Provide the [X, Y] coordinate of the cell's center where the given text is located.  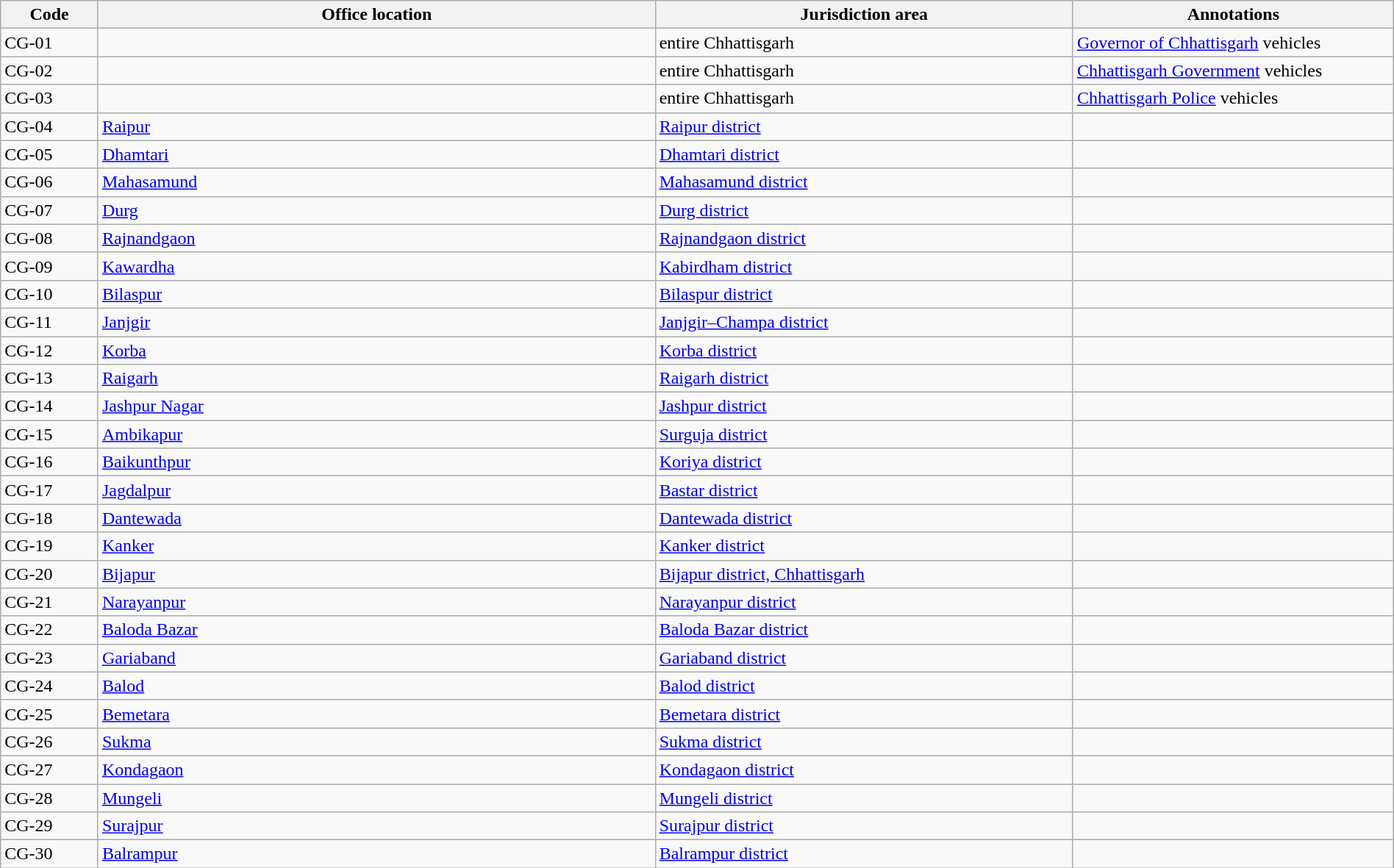
Bilaspur [376, 294]
Kabirdham district [864, 266]
CG-09 [50, 266]
Janjgir [376, 322]
Dhamtari district [864, 154]
CG-12 [50, 351]
Baloda Bazar district [864, 630]
CG-03 [50, 98]
CG-11 [50, 322]
Annotations [1233, 15]
CG-01 [50, 43]
Ambikapur [376, 434]
Janjgir–Champa district [864, 322]
Narayanpur [376, 602]
Rajnandgaon [376, 238]
Bilaspur district [864, 294]
CG-16 [50, 462]
Rajnandgaon district [864, 238]
Gariaband district [864, 658]
Koriya district [864, 462]
Korba [376, 351]
Narayanpur district [864, 602]
CG-26 [50, 742]
Bastar district [864, 490]
Dhamtari [376, 154]
Kondagaon district [864, 770]
CG-21 [50, 602]
Gariaband [376, 658]
CG-28 [50, 797]
CG-17 [50, 490]
CG-15 [50, 434]
CG-07 [50, 210]
Dantewada district [864, 518]
Kondagaon [376, 770]
Balrampur [376, 854]
Surguja district [864, 434]
CG-19 [50, 546]
Governor of Chhattisgarh vehicles [1233, 43]
Jashpur district [864, 406]
CG-23 [50, 658]
Mahasamund district [864, 182]
Chhattisgarh Police vehicles [1233, 98]
Kanker [376, 546]
Kawardha [376, 266]
CG-18 [50, 518]
CG-05 [50, 154]
Bijapur [376, 574]
CG-29 [50, 826]
Bijapur district, Chhattisgarh [864, 574]
Balod [376, 686]
Sukma [376, 742]
CG-22 [50, 630]
Kanker district [864, 546]
CG-06 [50, 182]
CG-10 [50, 294]
Baikunthpur [376, 462]
CG-27 [50, 770]
Baloda Bazar [376, 630]
Raigarh [376, 379]
Raigarh district [864, 379]
Raipur district [864, 126]
Jagdalpur [376, 490]
Korba district [864, 351]
CG-02 [50, 71]
Surajpur district [864, 826]
Office location [376, 15]
Bemetara [376, 714]
CG-20 [50, 574]
Durg [376, 210]
CG-14 [50, 406]
Dantewada [376, 518]
Raipur [376, 126]
Code [50, 15]
CG-04 [50, 126]
CG-13 [50, 379]
Surajpur [376, 826]
CG-24 [50, 686]
Durg district [864, 210]
CG-25 [50, 714]
Mungeli [376, 797]
Jashpur Nagar [376, 406]
Sukma district [864, 742]
CG-08 [50, 238]
Mahasamund [376, 182]
Chhattisgarh Government vehicles [1233, 71]
Bemetara district [864, 714]
CG-30 [50, 854]
Jurisdiction area [864, 15]
Balod district [864, 686]
Mungeli district [864, 797]
Balrampur district [864, 854]
